Locate the cell with the specified text and output its (X, Y) center coordinate. 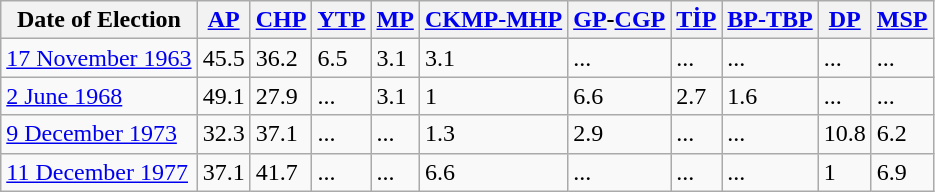
45.5 (224, 58)
1.6 (770, 96)
27.9 (281, 96)
10.8 (844, 134)
Date of Election (99, 20)
CKMP-MHP (493, 20)
MP (395, 20)
DP (844, 20)
BP-TBP (770, 20)
36.2 (281, 58)
TİP (696, 20)
MSP (902, 20)
AP (224, 20)
6.5 (342, 58)
CHP (281, 20)
41.7 (281, 172)
6.2 (902, 134)
49.1 (224, 96)
1.3 (493, 134)
17 November 1963 (99, 58)
11 December 1977 (99, 172)
32.3 (224, 134)
2.9 (620, 134)
2 June 1968 (99, 96)
GP-CGP (620, 20)
2.7 (696, 96)
6.9 (902, 172)
9 December 1973 (99, 134)
YTP (342, 20)
